Return the (X, Y) coordinate for the center point of the cell that contains the specified text.  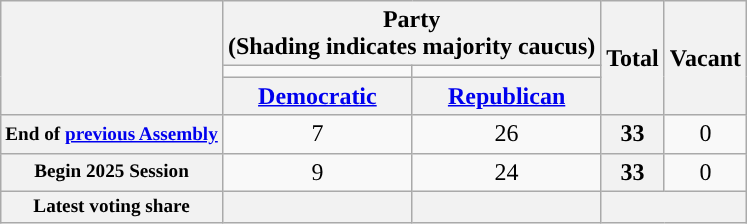
Party(Shading indicates majority caucus) (411, 34)
24 (506, 172)
Total (633, 58)
26 (506, 134)
9 (317, 172)
Democratic (317, 96)
End of previous Assembly (112, 134)
Begin 2025 Session (112, 172)
7 (317, 134)
Latest voting share (112, 207)
Vacant (705, 58)
Republican (506, 96)
